Extract the (X, Y) coordinate from the center of the cell holding the provided text.  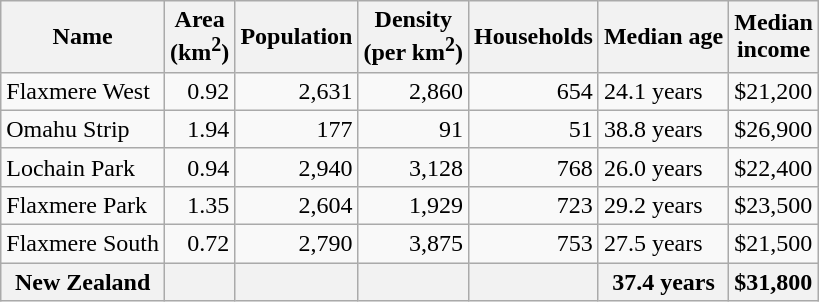
753 (534, 244)
0.72 (199, 244)
Area(km2) (199, 37)
2,860 (414, 91)
3,128 (414, 167)
Density(per km2) (414, 37)
$31,800 (774, 282)
51 (534, 129)
$26,900 (774, 129)
Lochain Park (83, 167)
3,875 (414, 244)
Median age (663, 37)
1,929 (414, 205)
768 (534, 167)
$22,400 (774, 167)
24.1 years (663, 91)
Medianincome (774, 37)
$23,500 (774, 205)
2,790 (296, 244)
Population (296, 37)
Flaxmere West (83, 91)
New Zealand (83, 282)
37.4 years (663, 282)
Flaxmere South (83, 244)
723 (534, 205)
Omahu Strip (83, 129)
1.94 (199, 129)
177 (296, 129)
29.2 years (663, 205)
26.0 years (663, 167)
0.92 (199, 91)
38.8 years (663, 129)
$21,500 (774, 244)
91 (414, 129)
2,940 (296, 167)
654 (534, 91)
Name (83, 37)
$21,200 (774, 91)
2,604 (296, 205)
1.35 (199, 205)
27.5 years (663, 244)
Households (534, 37)
Flaxmere Park (83, 205)
0.94 (199, 167)
2,631 (296, 91)
